Provide the (x, y) coordinate of the cell's center where the given text is located.  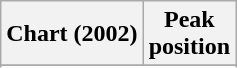
Chart (2002) (72, 34)
Peakposition (189, 34)
